From the cell containing the given text, extract its center point as [x, y] coordinate. 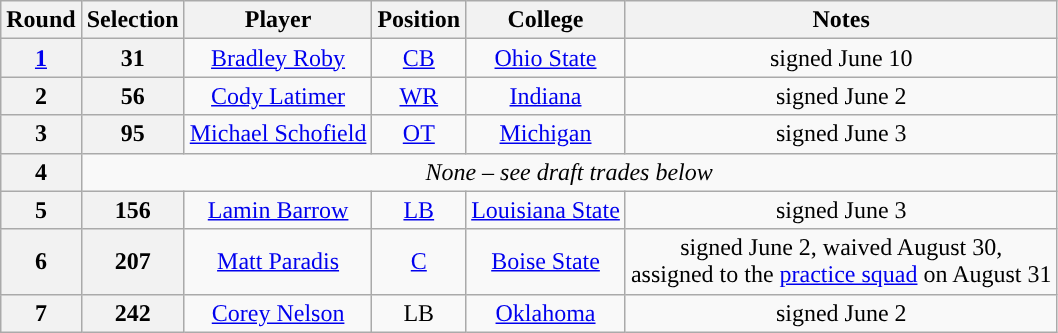
Louisiana State [546, 210]
6 [41, 262]
Indiana [546, 96]
Bradley Roby [278, 58]
5 [41, 210]
Lamin Barrow [278, 210]
56 [132, 96]
Oklahoma [546, 313]
Corey Nelson [278, 313]
OT [419, 134]
Round [41, 20]
156 [132, 210]
242 [132, 313]
Notes [841, 20]
31 [132, 58]
Boise State [546, 262]
1 [41, 58]
7 [41, 313]
Player [278, 20]
CB [419, 58]
Cody Latimer [278, 96]
2 [41, 96]
signed June 2, waived August 30,assigned to the practice squad on August 31 [841, 262]
207 [132, 262]
Selection [132, 20]
Matt Paradis [278, 262]
C [419, 262]
Ohio State [546, 58]
Michigan [546, 134]
3 [41, 134]
College [546, 20]
WR [419, 96]
4 [41, 172]
None – see draft trades below [569, 172]
signed June 10 [841, 58]
Position [419, 20]
95 [132, 134]
Michael Schofield [278, 134]
